Locate the cell with the specified text and output its (X, Y) center coordinate. 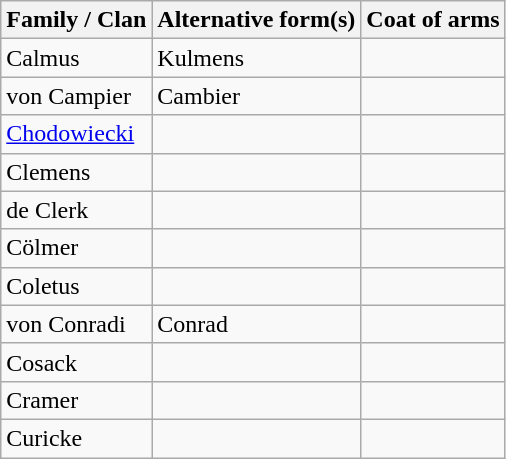
Clemens (76, 172)
Calmus (76, 58)
von Conradi (76, 324)
Curicke (76, 438)
Family / Clan (76, 20)
Conrad (256, 324)
Coletus (76, 286)
Coat of arms (433, 20)
Kulmens (256, 58)
Cölmer (76, 248)
von Campier (76, 96)
Alternative form(s) (256, 20)
Chodowiecki (76, 134)
de Clerk (76, 210)
Cramer (76, 400)
Cosack (76, 362)
Cambier (256, 96)
